Find where the given text appears and provide that cell's center as (X, Y) coordinate. 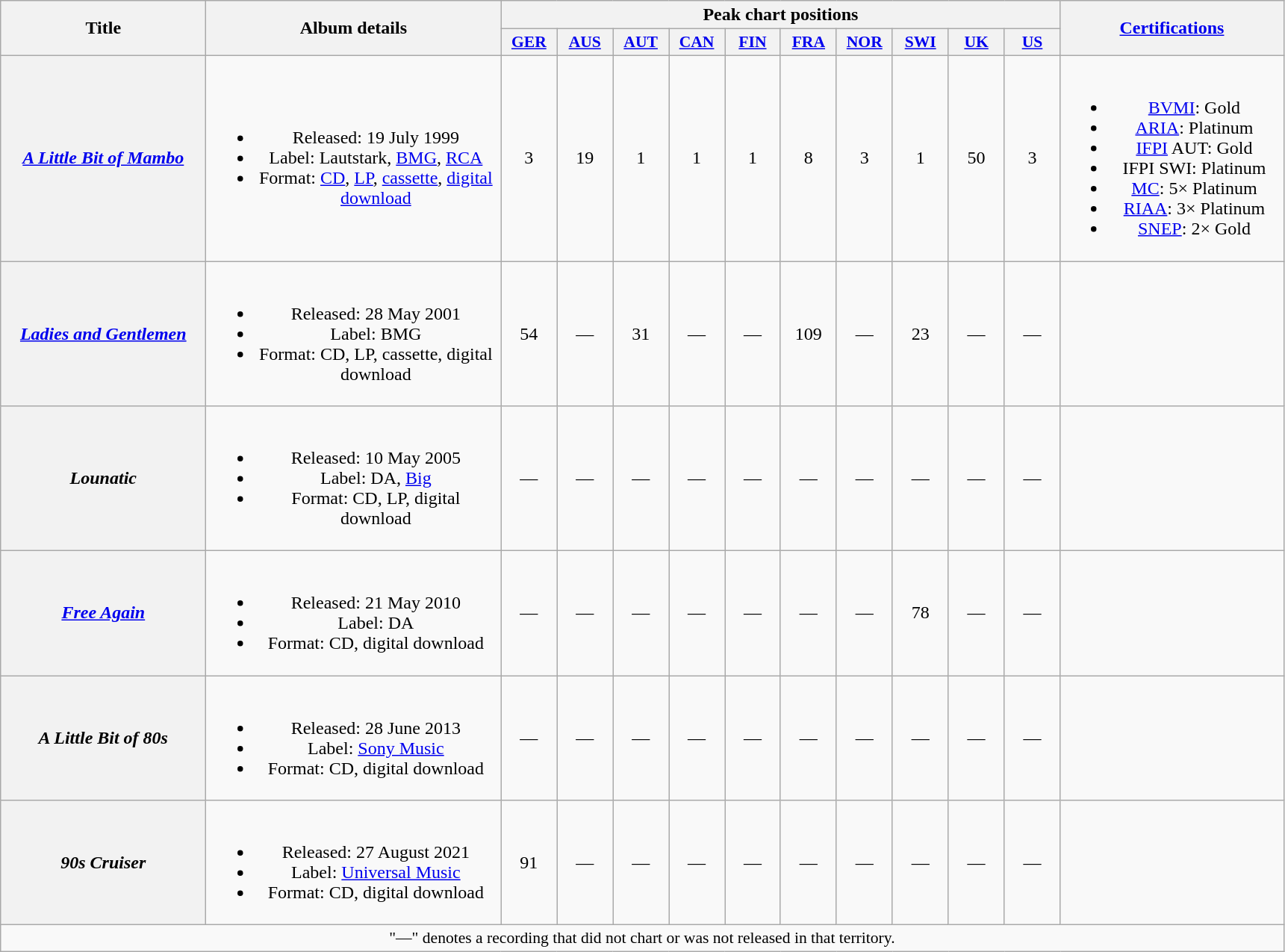
GER (529, 43)
54 (529, 334)
Certifications (1172, 28)
Released: 19 July 1999Label: Lautstark, BMG, RCAFormat: CD, LP, cassette, digital download (354, 158)
A Little Bit of 80s (103, 738)
CAN (697, 43)
8 (808, 158)
FRA (808, 43)
Released: 21 May 2010Label: DAFormat: CD, digital download (354, 614)
A Little Bit of Mambo (103, 158)
Title (103, 28)
Lounatic (103, 479)
US (1032, 43)
UK (977, 43)
50 (977, 158)
Album details (354, 28)
78 (920, 614)
FIN (753, 43)
SWI (920, 43)
Released: 10 May 2005Label: DA, BigFormat: CD, LP, digital download (354, 479)
AUS (585, 43)
Released: 27 August 2021Label: Universal MusicFormat: CD, digital download (354, 863)
NOR (865, 43)
91 (529, 863)
31 (641, 334)
Released: 28 May 2001Label: BMGFormat: CD, LP, cassette, digital download (354, 334)
90s Cruiser (103, 863)
109 (808, 334)
Released: 28 June 2013Label: Sony MusicFormat: CD, digital download (354, 738)
Free Again (103, 614)
Peak chart positions (781, 15)
Ladies and Gentlemen (103, 334)
23 (920, 334)
BVMI: GoldARIA: PlatinumIFPI AUT: GoldIFPI SWI: PlatinumMC: 5× PlatinumRIAA: 3× PlatinumSNEP: 2× Gold (1172, 158)
19 (585, 158)
"—" denotes a recording that did not chart or was not released in that territory. (642, 939)
AUT (641, 43)
